Scan for the cell matching the given text and deliver its (x, y) coordinate at center. 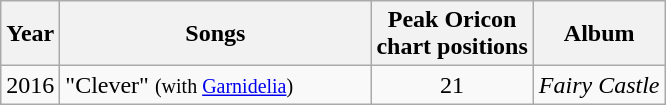
Fairy Castle (599, 85)
Peak Oricon chart positions (452, 34)
Album (599, 34)
21 (452, 85)
"Clever" (with Garnidelia) (216, 85)
Songs (216, 34)
2016 (30, 85)
Year (30, 34)
